Find where the given text appears and provide that cell's center as [x, y] coordinate. 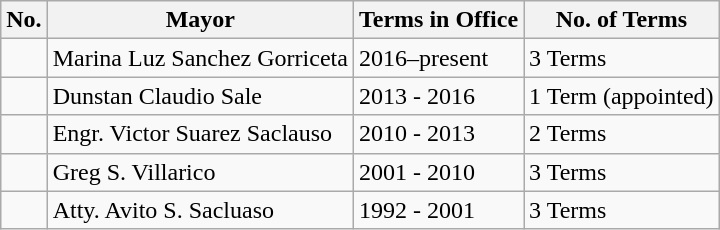
1 Term (appointed) [622, 96]
2001 - 2010 [438, 172]
No. of Terms [622, 20]
2016–present [438, 58]
2013 - 2016 [438, 96]
2010 - 2013 [438, 134]
Marina Luz Sanchez Gorriceta [200, 58]
Terms in Office [438, 20]
Greg S. Villarico [200, 172]
2 Terms [622, 134]
Mayor [200, 20]
Dunstan Claudio Sale [200, 96]
Atty. Avito S. Sacluaso [200, 210]
No. [24, 20]
Engr. Victor Suarez Saclauso [200, 134]
1992 - 2001 [438, 210]
